Return [x, y] of the center of cell containing provided text 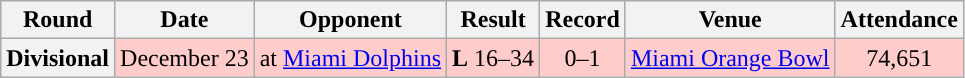
December 23 [185, 58]
Round [58, 20]
Record [583, 20]
Opponent [350, 20]
at Miami Dolphins [350, 58]
Venue [730, 20]
L 16–34 [494, 58]
0–1 [583, 58]
Divisional [58, 58]
Date [185, 20]
Attendance [899, 20]
Result [494, 20]
74,651 [899, 58]
Miami Orange Bowl [730, 58]
